Pinpoint the cell where the given text exists, returning its (x, y) midpoint coordinate. 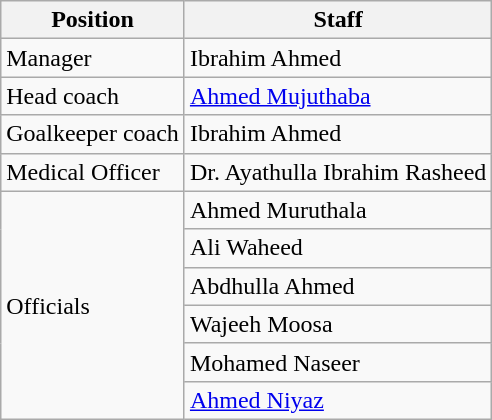
Ali Waheed (338, 248)
Head coach (93, 96)
Manager (93, 58)
Ahmed Niyaz (338, 400)
Wajeeh Moosa (338, 324)
Ahmed Mujuthaba (338, 96)
Officials (93, 305)
Abdhulla Ahmed (338, 286)
Position (93, 20)
Goalkeeper coach (93, 134)
Ahmed Muruthala (338, 210)
Medical Officer (93, 172)
Staff (338, 20)
Dr. Ayathulla Ibrahim Rasheed (338, 172)
Mohamed Naseer (338, 362)
